Return the [X, Y] coordinate for the center point of the cell that contains the specified text.  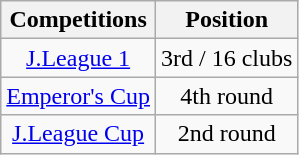
J.League Cup [78, 134]
J.League 1 [78, 58]
4th round [226, 96]
2nd round [226, 134]
Position [226, 20]
3rd / 16 clubs [226, 58]
Competitions [78, 20]
Emperor's Cup [78, 96]
